Provide the [x, y] coordinate of the cell's center where the given text is located.  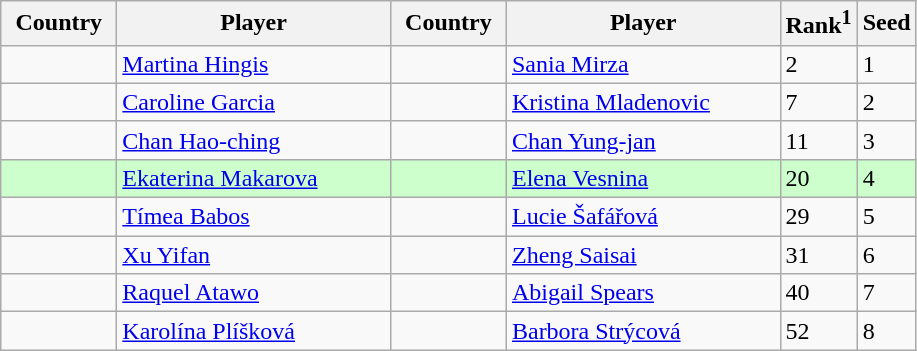
Chan Yung-jan [643, 140]
Xu Yifan [254, 255]
Kristina Mladenovic [643, 102]
29 [818, 217]
Karolína Plíšková [254, 331]
1 [886, 64]
Raquel Atawo [254, 293]
Rank1 [818, 24]
Abigail Spears [643, 293]
Seed [886, 24]
5 [886, 217]
Martina Hingis [254, 64]
Elena Vesnina [643, 178]
Ekaterina Makarova [254, 178]
4 [886, 178]
31 [818, 255]
40 [818, 293]
3 [886, 140]
52 [818, 331]
8 [886, 331]
20 [818, 178]
Chan Hao-ching [254, 140]
Barbora Strýcová [643, 331]
Sania Mirza [643, 64]
Tímea Babos [254, 217]
Lucie Šafářová [643, 217]
11 [818, 140]
6 [886, 255]
Zheng Saisai [643, 255]
Caroline Garcia [254, 102]
